From the cell containing the given text, extract its center point as [x, y] coordinate. 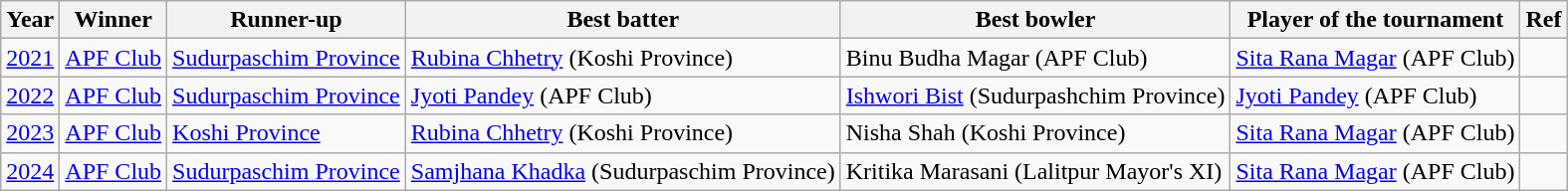
Player of the tournament [1376, 20]
Nisha Shah (Koshi Province) [1035, 133]
2021 [30, 58]
Kritika Marasani (Lalitpur Mayor's XI) [1035, 171]
Ishwori Bist (Sudurpashchim Province) [1035, 95]
Best bowler [1035, 20]
Ref [1543, 20]
Year [30, 20]
Best batter [623, 20]
2022 [30, 95]
2023 [30, 133]
Winner [113, 20]
Koshi Province [287, 133]
2024 [30, 171]
Samjhana Khadka (Sudurpaschim Province) [623, 171]
Binu Budha Magar (APF Club) [1035, 58]
Runner-up [287, 20]
